Search for the cell housing the specified text and yield its (x, y) center coordinate. 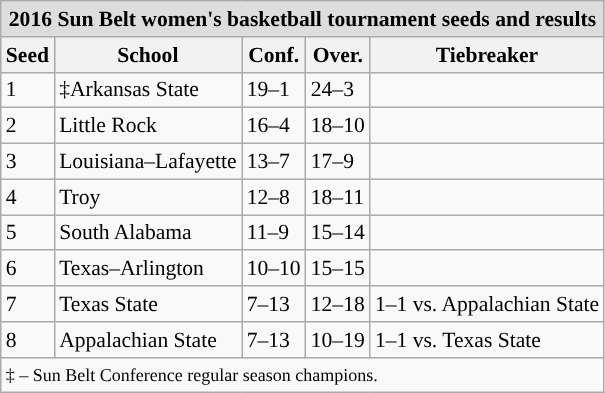
School (148, 55)
Over. (338, 55)
7 (28, 304)
Texas State (148, 304)
18–10 (338, 126)
16–4 (274, 126)
Conf. (274, 55)
Little Rock (148, 126)
12–8 (274, 197)
‡Arkansas State (148, 90)
24–3 (338, 90)
1–1 vs. Texas State (487, 340)
‡ – Sun Belt Conference regular season champions. (302, 375)
2 (28, 126)
18–11 (338, 197)
19–1 (274, 90)
Appalachian State (148, 340)
8 (28, 340)
1–1 vs. Appalachian State (487, 304)
Troy (148, 197)
15–15 (338, 269)
Seed (28, 55)
Tiebreaker (487, 55)
South Alabama (148, 233)
4 (28, 197)
Louisiana–Lafayette (148, 162)
10–10 (274, 269)
12–18 (338, 304)
6 (28, 269)
5 (28, 233)
10–19 (338, 340)
15–14 (338, 233)
13–7 (274, 162)
17–9 (338, 162)
Texas–Arlington (148, 269)
2016 Sun Belt women's basketball tournament seeds and results (302, 19)
3 (28, 162)
1 (28, 90)
11–9 (274, 233)
